From the cell containing the given text, extract its center point as (x, y) coordinate. 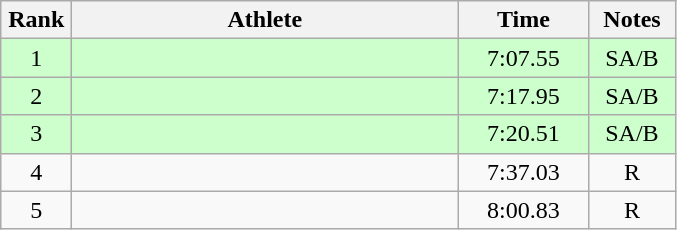
7:07.55 (524, 58)
1 (36, 58)
2 (36, 96)
Athlete (265, 20)
Time (524, 20)
3 (36, 134)
8:00.83 (524, 210)
7:17.95 (524, 96)
7:37.03 (524, 172)
Notes (632, 20)
7:20.51 (524, 134)
5 (36, 210)
4 (36, 172)
Rank (36, 20)
